Extract the [x, y] coordinate from the center of the cell holding the provided text.  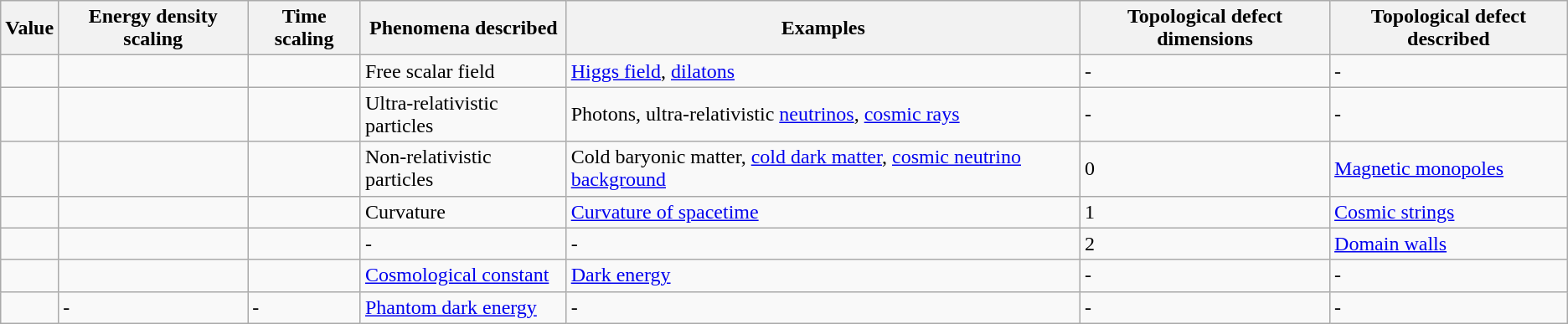
Time scaling [305, 28]
Cosmic strings [1449, 212]
Photons, ultra-relativistic neutrinos, cosmic rays [823, 114]
Free scalar field [463, 71]
Domain walls [1449, 244]
Ultra-relativistic particles [463, 114]
Examples [823, 28]
Higgs field, dilatons [823, 71]
Phenomena described [463, 28]
2 [1204, 244]
Phantom dark energy [463, 307]
Cosmological constant [463, 275]
1 [1204, 212]
Topological defect described [1449, 28]
Value [30, 28]
Cold baryonic matter, cold dark matter, cosmic neutrino background [823, 169]
Curvature of spacetime [823, 212]
0 [1204, 169]
Non-relativistic particles [463, 169]
Energy density scaling [153, 28]
Magnetic monopoles [1449, 169]
Curvature [463, 212]
Dark energy [823, 275]
Topological defect dimensions [1204, 28]
